Pinpoint the cell where the given text exists, returning its (x, y) midpoint coordinate. 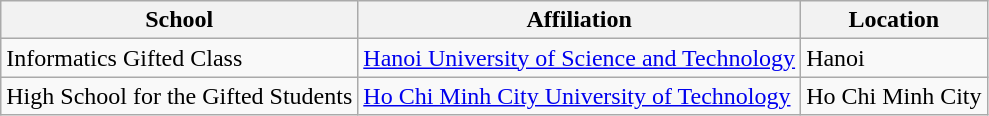
Informatics Gifted Class (180, 58)
School (180, 20)
Location (894, 20)
High School for the Gifted Students (180, 96)
Hanoi University of Science and Technology (580, 58)
Hanoi (894, 58)
Ho Chi Minh City (894, 96)
Affiliation (580, 20)
Ho Chi Minh City University of Technology (580, 96)
